For the text-containing cell, return its midpoint in [X, Y] coordinate format. 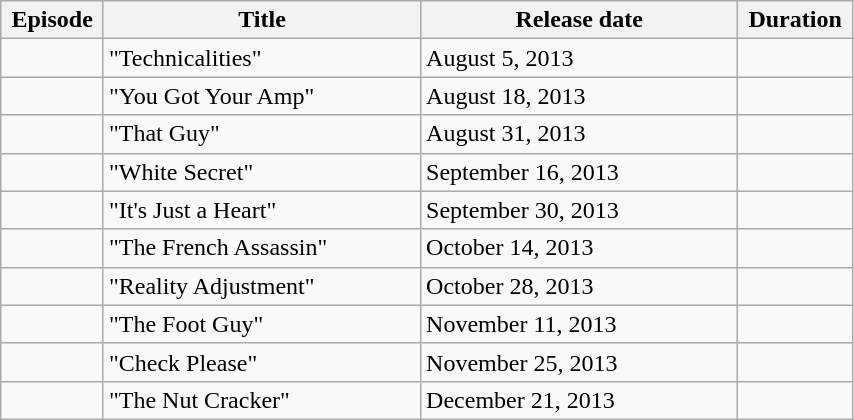
November 25, 2013 [580, 362]
August 18, 2013 [580, 96]
"It's Just a Heart" [262, 210]
August 5, 2013 [580, 58]
"The Nut Cracker" [262, 400]
December 21, 2013 [580, 400]
"Technicalities" [262, 58]
"Check Please" [262, 362]
October 14, 2013 [580, 248]
September 30, 2013 [580, 210]
November 11, 2013 [580, 324]
September 16, 2013 [580, 172]
"Reality Adjustment" [262, 286]
Release date [580, 20]
August 31, 2013 [580, 134]
Duration [796, 20]
"The Foot Guy" [262, 324]
October 28, 2013 [580, 286]
"You Got Your Amp" [262, 96]
"The French Assassin" [262, 248]
Title [262, 20]
Episode [52, 20]
"White Secret" [262, 172]
"That Guy" [262, 134]
